Find where the given text appears and provide that cell's center as (x, y) coordinate. 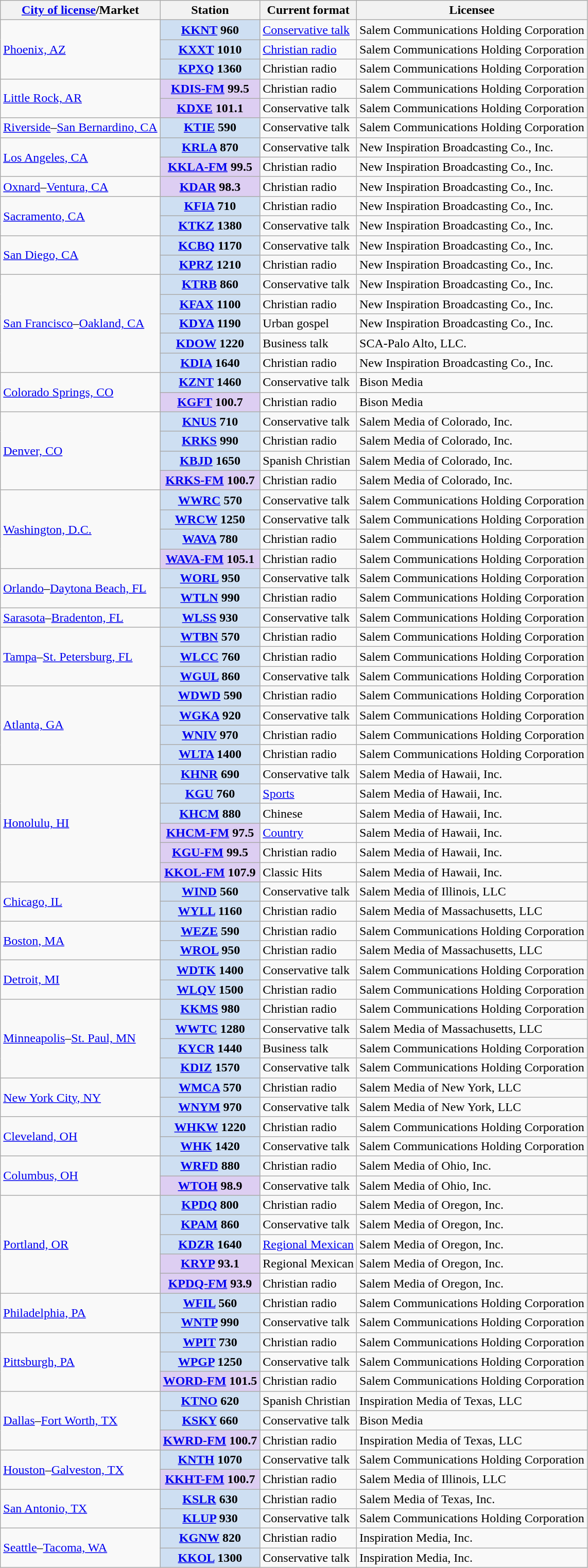
WNIV 970 (210, 735)
KCBQ 1170 (210, 245)
Riverside–San Bernardino, CA (80, 128)
KKMS 980 (210, 1009)
KPDQ-FM 93.9 (210, 1283)
KHCM 880 (210, 813)
KZNT 1460 (210, 382)
KSLR 630 (210, 1499)
Sacramento, CA (80, 216)
Country (308, 833)
KRKS-FM 100.7 (210, 480)
KDXE 101.1 (210, 108)
WORL 950 (210, 578)
Chicago, IL (80, 902)
WDWD 590 (210, 696)
Atlanta, GA (80, 725)
WTOH 98.9 (210, 1185)
KKLA-FM 99.5 (210, 167)
KPXQ 1360 (210, 69)
WROL 950 (210, 950)
WWRC 570 (210, 500)
KYCR 1440 (210, 1048)
San Antonio, TX (80, 1509)
Dallas–Fort Worth, TX (80, 1420)
KFIA 710 (210, 206)
WPIT 730 (210, 1342)
KTKZ 1380 (210, 225)
KKHT-FM 100.7 (210, 1479)
New York City, NY (80, 1097)
KNTH 1070 (210, 1459)
Station (210, 10)
Denver, CO (80, 451)
KGNW 820 (210, 1538)
KDYA 1190 (210, 324)
WTLN 990 (210, 598)
WGKA 920 (210, 715)
KKOL-FM 107.9 (210, 872)
Houston–Galveston, TX (80, 1469)
KSKY 660 (210, 1420)
WTBN 570 (210, 637)
WNTP 990 (210, 1323)
KPAM 860 (210, 1225)
Portland, OR (80, 1244)
Salem Media of Texas, Inc. (472, 1499)
WIND 560 (210, 892)
Phoenix, AZ (80, 49)
WRFD 880 (210, 1166)
KLUP 930 (210, 1519)
WWTC 1280 (210, 1029)
WFIL 560 (210, 1303)
WMCA 570 (210, 1087)
KGU 760 (210, 794)
WEZE 590 (210, 931)
KDIS-FM 99.5 (210, 89)
KHNR 690 (210, 774)
WGUL 860 (210, 676)
Orlando–Daytona Beach, FL (80, 588)
Washington, D.C. (80, 529)
Cleveland, OH (80, 1136)
KBJD 1650 (210, 461)
WPGP 1250 (210, 1362)
Licensee (472, 10)
WNYM 970 (210, 1107)
Honolulu, HI (80, 823)
Pittsburgh, PA (80, 1362)
WDTK 1400 (210, 970)
KDIA 1640 (210, 363)
KNUS 710 (210, 421)
WLCC 760 (210, 657)
KXXT 1010 (210, 49)
KPDQ 800 (210, 1205)
WAVA 780 (210, 539)
Urban gospel (308, 324)
KDOW 1220 (210, 343)
San Diego, CA (80, 255)
Sarasota–Bradenton, FL (80, 618)
Oxnard–Ventura, CA (80, 186)
KWRD-FM 100.7 (210, 1440)
KRYP 93.1 (210, 1264)
KDZR 1640 (210, 1244)
WRCW 1250 (210, 519)
KDAR 98.3 (210, 186)
Current format (308, 10)
KGU-FM 99.5 (210, 852)
Philadelphia, PA (80, 1313)
Tampa–St. Petersburg, FL (80, 657)
KTIE 590 (210, 128)
KKOL 1300 (210, 1558)
KFAX 1100 (210, 304)
WLTA 1400 (210, 754)
KGFT 100.7 (210, 402)
Detroit, MI (80, 980)
SCA-Palo Alto, LLC. (472, 343)
Little Rock, AR (80, 98)
San Francisco–Oakland, CA (80, 324)
KTRB 860 (210, 285)
Sports (308, 794)
Boston, MA (80, 941)
KRKS 990 (210, 441)
Chinese (308, 813)
WLQV 1500 (210, 990)
WHKW 1220 (210, 1126)
KPRZ 1210 (210, 265)
Colorado Springs, CO (80, 392)
Seattle–Tacoma, WA (80, 1548)
WORD-FM 101.5 (210, 1381)
Los Angeles, CA (80, 157)
WAVA-FM 105.1 (210, 558)
Minneapolis–St. Paul, MN (80, 1038)
WHK 1420 (210, 1146)
KRLA 870 (210, 147)
KDIZ 1570 (210, 1068)
City of license/Market (80, 10)
KHCM-FM 97.5 (210, 833)
WYLL 1160 (210, 911)
Classic Hits (308, 872)
KTNO 620 (210, 1401)
WLSS 930 (210, 618)
KKNT 960 (210, 30)
Columbus, OH (80, 1175)
